Output the (x, y) coordinate of the center of the cell containing the given text.  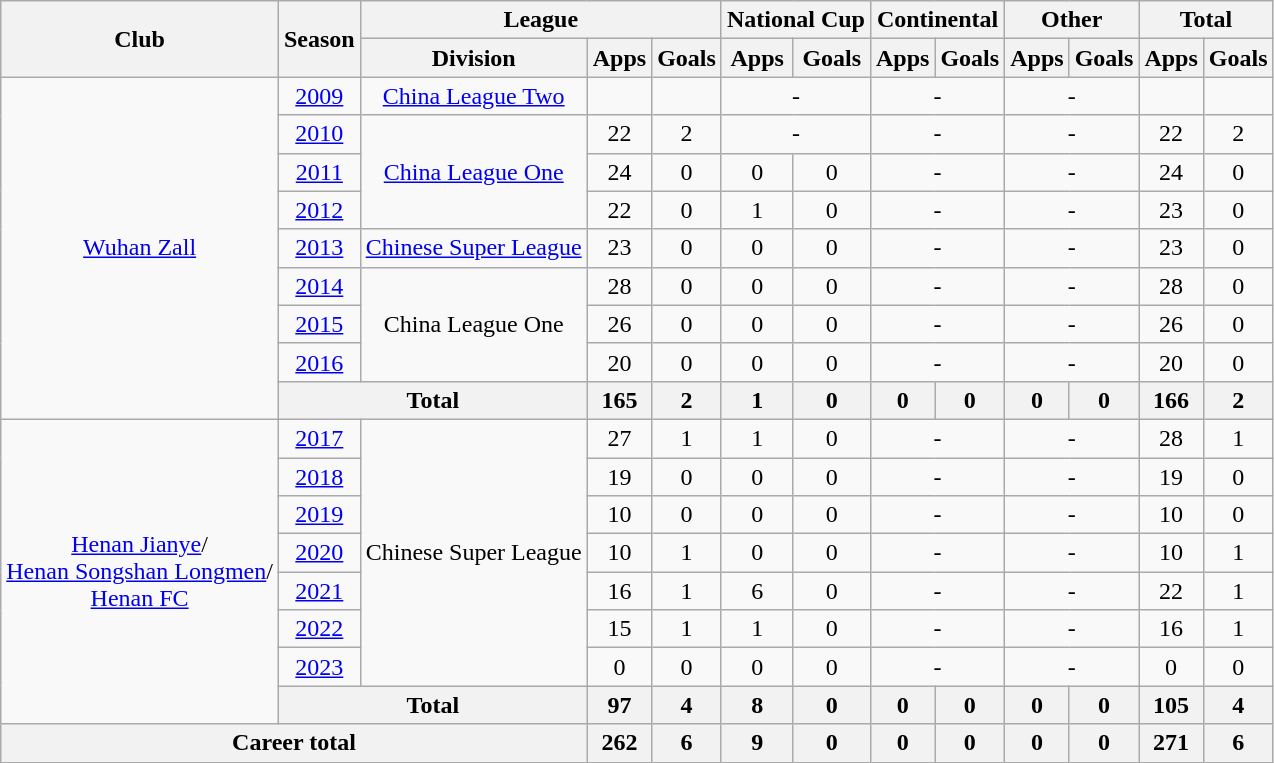
27 (619, 438)
2022 (319, 629)
2014 (319, 286)
2017 (319, 438)
97 (619, 705)
League (540, 20)
2013 (319, 248)
9 (757, 743)
105 (1171, 705)
15 (619, 629)
2015 (319, 324)
Career total (294, 743)
2018 (319, 477)
Henan Jianye/Henan Songshan Longmen/Henan FC (140, 571)
166 (1171, 400)
2011 (319, 172)
8 (757, 705)
2019 (319, 515)
Club (140, 39)
2012 (319, 210)
Division (474, 58)
165 (619, 400)
2023 (319, 667)
Wuhan Zall (140, 248)
National Cup (796, 20)
Other (1072, 20)
Continental (937, 20)
271 (1171, 743)
Season (319, 39)
2010 (319, 134)
2021 (319, 591)
262 (619, 743)
2020 (319, 553)
2016 (319, 362)
China League Two (474, 96)
2009 (319, 96)
